Search for the cell housing the specified text and yield its [X, Y] center coordinate. 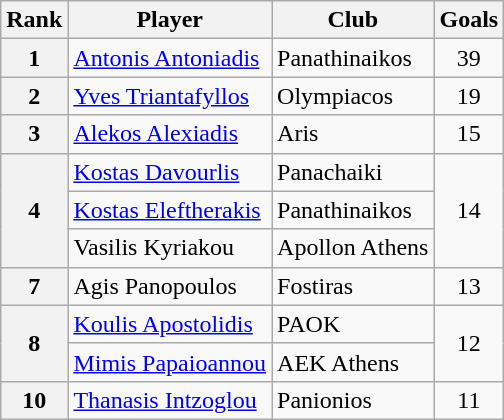
4 [34, 210]
11 [469, 400]
Panionios [353, 400]
Vasilis Kyriakou [170, 248]
8 [34, 343]
Alekos Alexiadis [170, 134]
Player [170, 20]
14 [469, 210]
Aris [353, 134]
12 [469, 343]
Rank [34, 20]
Apollon Athens [353, 248]
Antonis Antoniadis [170, 58]
2 [34, 96]
39 [469, 58]
Kostas Davourlis [170, 172]
13 [469, 286]
Koulis Apostolidis [170, 324]
Mimis Papaioannou [170, 362]
Yves Triantafyllos [170, 96]
7 [34, 286]
Fostiras [353, 286]
19 [469, 96]
Olympiacos [353, 96]
Goals [469, 20]
Agis Panopoulos [170, 286]
10 [34, 400]
Club [353, 20]
15 [469, 134]
Panachaiki [353, 172]
Thanasis Intzoglou [170, 400]
AEK Athens [353, 362]
Kostas Eleftherakis [170, 210]
1 [34, 58]
3 [34, 134]
PAOK [353, 324]
